Provide the (x, y) coordinate of the cell's center where the given text is located.  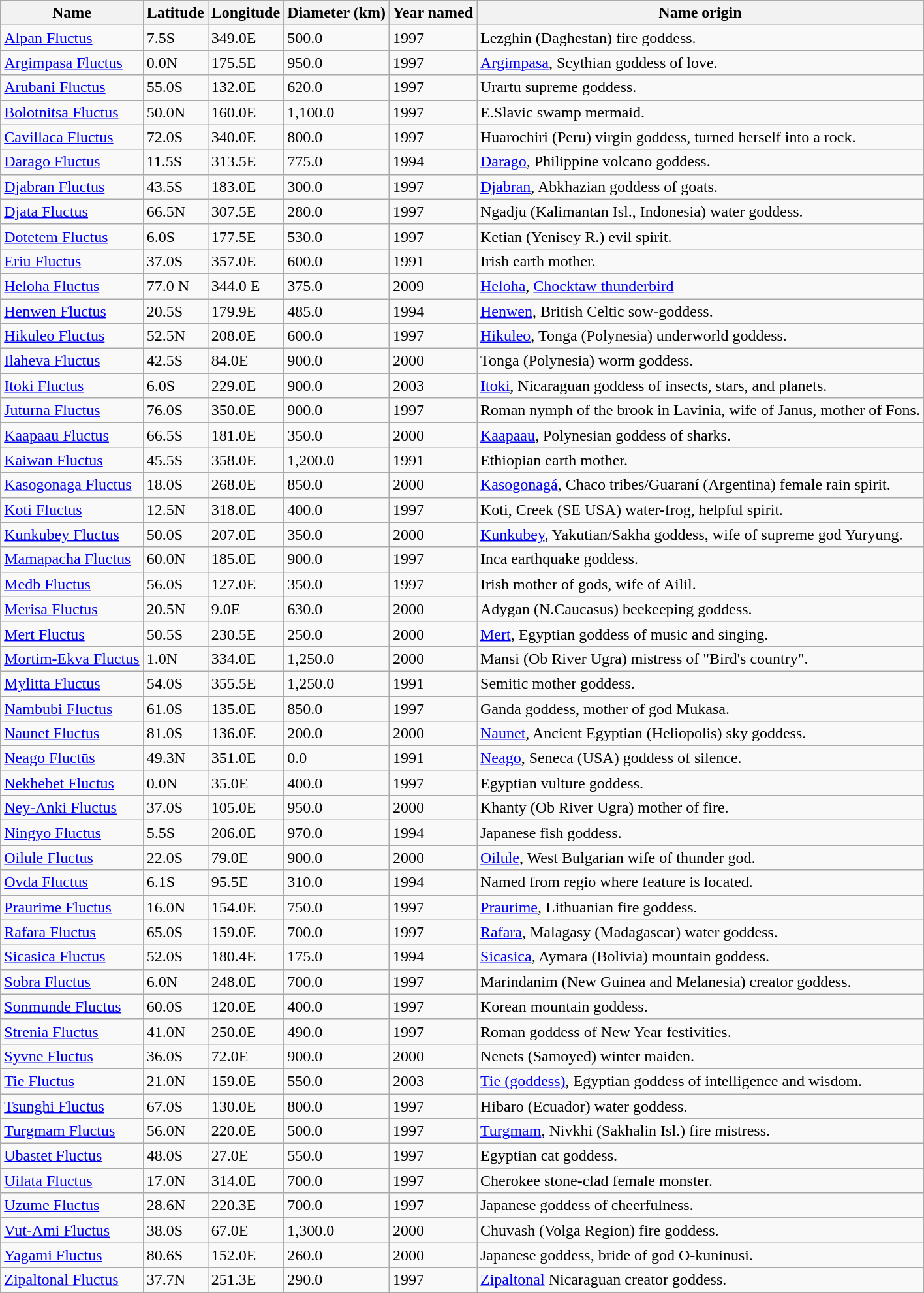
Khanty (Ob River Ugra) mother of fire. (700, 808)
775.0 (337, 162)
Mert Fluctus (72, 634)
Sonmunde Fluctus (72, 1006)
Kaapaau Fluctus (72, 435)
229.0E (245, 386)
66.5S (175, 435)
251.3E (245, 1280)
60.0S (175, 1006)
79.0E (245, 858)
Egyptian cat goddess. (700, 1156)
Hibaro (Ecuador) water goddess. (700, 1106)
Rafara, Malagasy (Madagascar) water goddess. (700, 932)
280.0 (337, 211)
6.0N (175, 982)
Lezghin (Daghestan) fire goddess. (700, 38)
84.0E (245, 361)
181.0E (245, 435)
Koti Fluctus (72, 510)
41.0N (175, 1031)
Hikuleo, Tonga (Polynesia) underworld goddess. (700, 336)
Kunkubey Fluctus (72, 535)
Inca earthquake goddess. (700, 559)
Roman goddess of New Year festivities. (700, 1031)
530.0 (337, 236)
Koti, Creek (SE USA) water-frog, helpful spirit. (700, 510)
35.0E (245, 783)
Alpan Fluctus (72, 38)
268.0E (245, 485)
Roman nymph of the brook in Lavinia, wife of Janus, mother of Fons. (700, 411)
208.0E (245, 336)
61.0S (175, 708)
135.0E (245, 708)
Eriu Fluctus (72, 261)
Sobra Fluctus (72, 982)
Mylitta Fluctus (72, 683)
160.0E (245, 112)
0.0 (337, 758)
Chuvash (Volga Region) fire goddess. (700, 1230)
175.5E (245, 63)
310.0 (337, 882)
105.0E (245, 808)
67.0E (245, 1230)
Mansi (Ob River Ugra) mistress of "Bird's country". (700, 659)
Henwen Fluctus (72, 311)
20.5N (175, 609)
20.5S (175, 311)
313.5E (245, 162)
Kunkubey, Yakutian/Sakha goddess, wife of supreme god Yuryung. (700, 535)
207.0E (245, 535)
Darago Fluctus (72, 162)
52.0S (175, 957)
260.0 (337, 1255)
200.0 (337, 734)
Naunet Fluctus (72, 734)
Named from regio where feature is located. (700, 882)
349.0E (245, 38)
334.0E (245, 659)
220.3E (245, 1206)
Zipaltonal Fluctus (72, 1280)
Ganda goddess, mother of god Mukasa. (700, 708)
Yagami Fluctus (72, 1255)
Diameter (km) (337, 13)
300.0 (337, 187)
1,300.0 (337, 1230)
56.0N (175, 1131)
Syvne Fluctus (72, 1056)
Name (72, 13)
490.0 (337, 1031)
Korean mountain goddess. (700, 1006)
Ethiopian earth mother. (700, 460)
Itoki, Nicaraguan goddess of insects, stars, and planets. (700, 386)
22.0S (175, 858)
152.0E (245, 1255)
Praurime, Lithuanian fire goddess. (700, 907)
358.0E (245, 460)
350.0E (245, 411)
230.5E (245, 634)
50.0N (175, 112)
Cherokee stone-clad female monster. (700, 1181)
50.0S (175, 535)
Kasogonagá, Chaco tribes/Guaraní (Argentina) female rain spirit. (700, 485)
220.0E (245, 1131)
9.0E (245, 609)
180.4E (245, 957)
60.0N (175, 559)
49.3N (175, 758)
12.5N (175, 510)
970.0 (337, 833)
344.0 E (245, 286)
620.0 (337, 87)
Djabran Fluctus (72, 187)
67.0S (175, 1106)
Juturna Fluctus (72, 411)
Adygan (N.Caucasus) beekeeping goddess. (700, 609)
54.0S (175, 683)
Argimpasa Fluctus (72, 63)
Tie Fluctus (72, 1081)
Urartu supreme goddess. (700, 87)
175.0 (337, 957)
Neago Fluctūs (72, 758)
1.0N (175, 659)
Ningyo Fluctus (72, 833)
21.0N (175, 1081)
66.5N (175, 211)
351.0E (245, 758)
Turgmam, Nivkhi (Sakhalin Isl.) fire mistress. (700, 1131)
36.0S (175, 1056)
Hikuleo Fluctus (72, 336)
206.0E (245, 833)
Sicasica, Aymara (Bolivia) mountain goddess. (700, 957)
Egyptian vulture goddess. (700, 783)
290.0 (337, 1280)
120.0E (245, 1006)
Tsunghi Fluctus (72, 1106)
Medb Fluctus (72, 584)
Ilaheva Fluctus (72, 361)
Semitic mother goddess. (700, 683)
Kaiwan Fluctus (72, 460)
43.5S (175, 187)
132.0E (245, 87)
Djata Fluctus (72, 211)
250.0 (337, 634)
6.1S (175, 882)
28.6N (175, 1206)
179.9E (245, 311)
Nekhebet Fluctus (72, 783)
Oilule, West Bulgarian wife of thunder god. (700, 858)
27.0E (245, 1156)
Mortim-Ekva Fluctus (72, 659)
314.0E (245, 1181)
307.5E (245, 211)
16.0N (175, 907)
11.5S (175, 162)
Ngadju (Kalimantan Isl., Indonesia) water goddess. (700, 211)
Heloha, Chocktaw thunderbird (700, 286)
50.5S (175, 634)
Tonga (Polynesia) worm goddess. (700, 361)
Nenets (Samoyed) winter maiden. (700, 1056)
Mamapacha Fluctus (72, 559)
375.0 (337, 286)
485.0 (337, 311)
248.0E (245, 982)
Bolotnitsa Fluctus (72, 112)
154.0E (245, 907)
Year named (433, 13)
Japanese fish goddess. (700, 833)
Irish mother of gods, wife of Ailil. (700, 584)
7.5S (175, 38)
56.0S (175, 584)
72.0E (245, 1056)
Tie (goddess), Egyptian goddess of intelligence and wisdom. (700, 1081)
Vut-Ami Fluctus (72, 1230)
250.0E (245, 1031)
Argimpasa, Scythian goddess of love. (700, 63)
Strenia Fluctus (72, 1031)
Henwen, British Celtic sow-goddess. (700, 311)
80.6S (175, 1255)
Oilule Fluctus (72, 858)
127.0E (245, 584)
357.0E (245, 261)
Darago, Philippine volcano goddess. (700, 162)
Djabran, Abkhazian goddess of goats. (700, 187)
72.0S (175, 137)
Kaapaau, Polynesian goddess of sharks. (700, 435)
76.0S (175, 411)
Ney-Anki Fluctus (72, 808)
750.0 (337, 907)
130.0E (245, 1106)
185.0E (245, 559)
340.0E (245, 137)
355.5E (245, 683)
136.0E (245, 734)
17.0N (175, 1181)
Irish earth mother. (700, 261)
Japanese goddess, bride of god O-kuninusi. (700, 1255)
Naunet, Ancient Egyptian (Heliopolis) sky goddess. (700, 734)
1,100.0 (337, 112)
65.0S (175, 932)
Uzume Fluctus (72, 1206)
Kasogonaga Fluctus (72, 485)
Japanese goddess of cheerfulness. (700, 1206)
183.0E (245, 187)
Sicasica Fluctus (72, 957)
45.5S (175, 460)
2009 (433, 286)
Turgmam Fluctus (72, 1131)
42.5S (175, 361)
Itoki Fluctus (72, 386)
81.0S (175, 734)
Dotetem Fluctus (72, 236)
52.5N (175, 336)
Heloha Fluctus (72, 286)
Ovda Fluctus (72, 882)
Uilata Fluctus (72, 1181)
Merisa Fluctus (72, 609)
95.5E (245, 882)
318.0E (245, 510)
Neago, Seneca (USA) goddess of silence. (700, 758)
5.5S (175, 833)
Cavillaca Fluctus (72, 137)
48.0S (175, 1156)
E.Slavic swamp mermaid. (700, 112)
55.0S (175, 87)
Ubastet Fluctus (72, 1156)
Marindanim (New Guinea and Melanesia) creator goddess. (700, 982)
38.0S (175, 1230)
Huarochiri (Peru) virgin goddess, turned herself into a rock. (700, 137)
Name origin (700, 13)
Latitude (175, 13)
Mert, Egyptian goddess of music and singing. (700, 634)
Longitude (245, 13)
Rafara Fluctus (72, 932)
37.7N (175, 1280)
Zipaltonal Nicaraguan creator goddess. (700, 1280)
177.5E (245, 236)
Praurime Fluctus (72, 907)
Nambubi Fluctus (72, 708)
1,200.0 (337, 460)
77.0 N (175, 286)
Ketian (Yenisey R.) evil spirit. (700, 236)
630.0 (337, 609)
Arubani Fluctus (72, 87)
18.0S (175, 485)
